For the text-containing cell, return its midpoint in [X, Y] coordinate format. 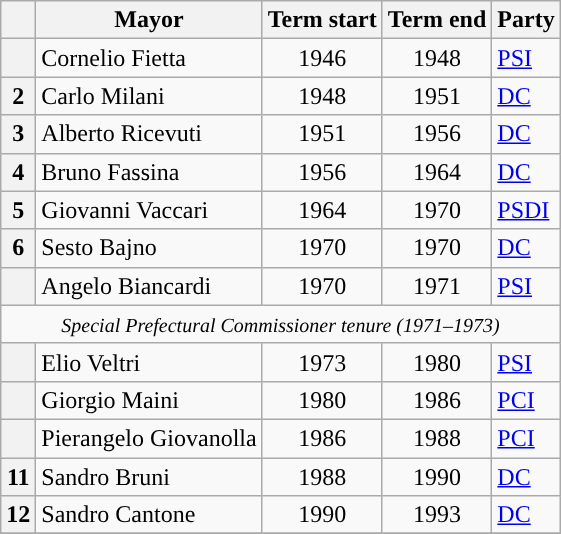
Elio Veltri [149, 362]
Cornelio Fietta [149, 58]
Carlo Milani [149, 96]
Pierangelo Giovanolla [149, 438]
3 [18, 134]
Giorgio Maini [149, 400]
11 [18, 477]
Bruno Fassina [149, 172]
6 [18, 248]
Giovanni Vaccari [149, 210]
PSDI [526, 210]
Alberto Ricevuti [149, 134]
2 [18, 96]
Sandro Cantone [149, 515]
1971 [437, 286]
Sandro Bruni [149, 477]
Sesto Bajno [149, 248]
Party [526, 20]
Term start [322, 20]
5 [18, 210]
Term end [437, 20]
Angelo Biancardi [149, 286]
12 [18, 515]
1993 [437, 515]
1946 [322, 58]
1973 [322, 362]
Mayor [149, 20]
4 [18, 172]
Special Prefectural Commissioner tenure (1971–1973) [280, 324]
